Extract the (x, y) coordinate from the center of the cell holding the provided text.  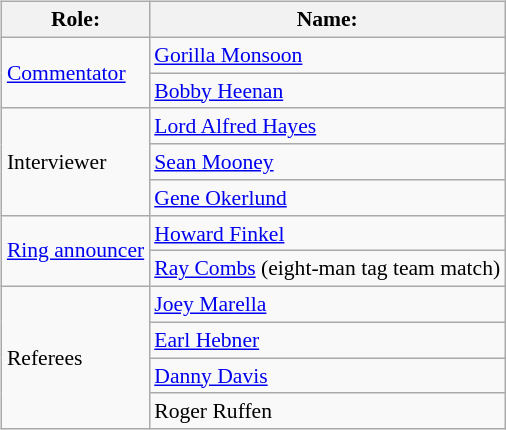
Name: (327, 20)
Commentator (76, 72)
Bobby Heenan (327, 91)
Interviewer (76, 162)
Referees (76, 358)
Ray Combs (eight-man tag team match) (327, 269)
Howard Finkel (327, 233)
Sean Mooney (327, 162)
Lord Alfred Hayes (327, 126)
Ring announcer (76, 250)
Gene Okerlund (327, 198)
Joey Marella (327, 305)
Earl Hebner (327, 340)
Danny Davis (327, 376)
Role: (76, 20)
Gorilla Monsoon (327, 55)
Roger Ruffen (327, 411)
